Identify which cell holds the provided text, then report its (X, Y) central coordinate. 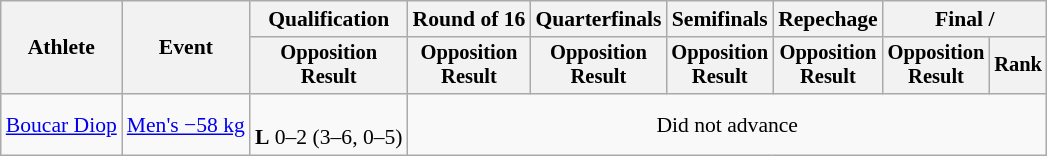
Quarterfinals (598, 19)
Qualification (329, 19)
Semifinals (720, 19)
Athlete (62, 48)
Men's −58 kg (186, 124)
Did not advance (728, 124)
Repechage (828, 19)
Final / (965, 19)
L 0–2 (3–6, 0–5) (329, 124)
Event (186, 48)
Boucar Diop (62, 124)
Rank (1018, 66)
Round of 16 (470, 19)
